Scan for the cell matching the given text and deliver its [x, y] coordinate at center. 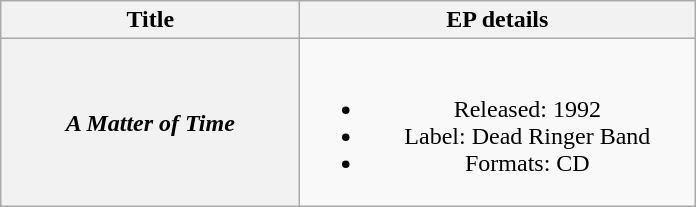
Released: 1992Label: Dead Ringer BandFormats: CD [498, 122]
A Matter of Time [150, 122]
EP details [498, 20]
Title [150, 20]
